Detect which cell encompasses the target text, then output its [x, y] center coordinate. 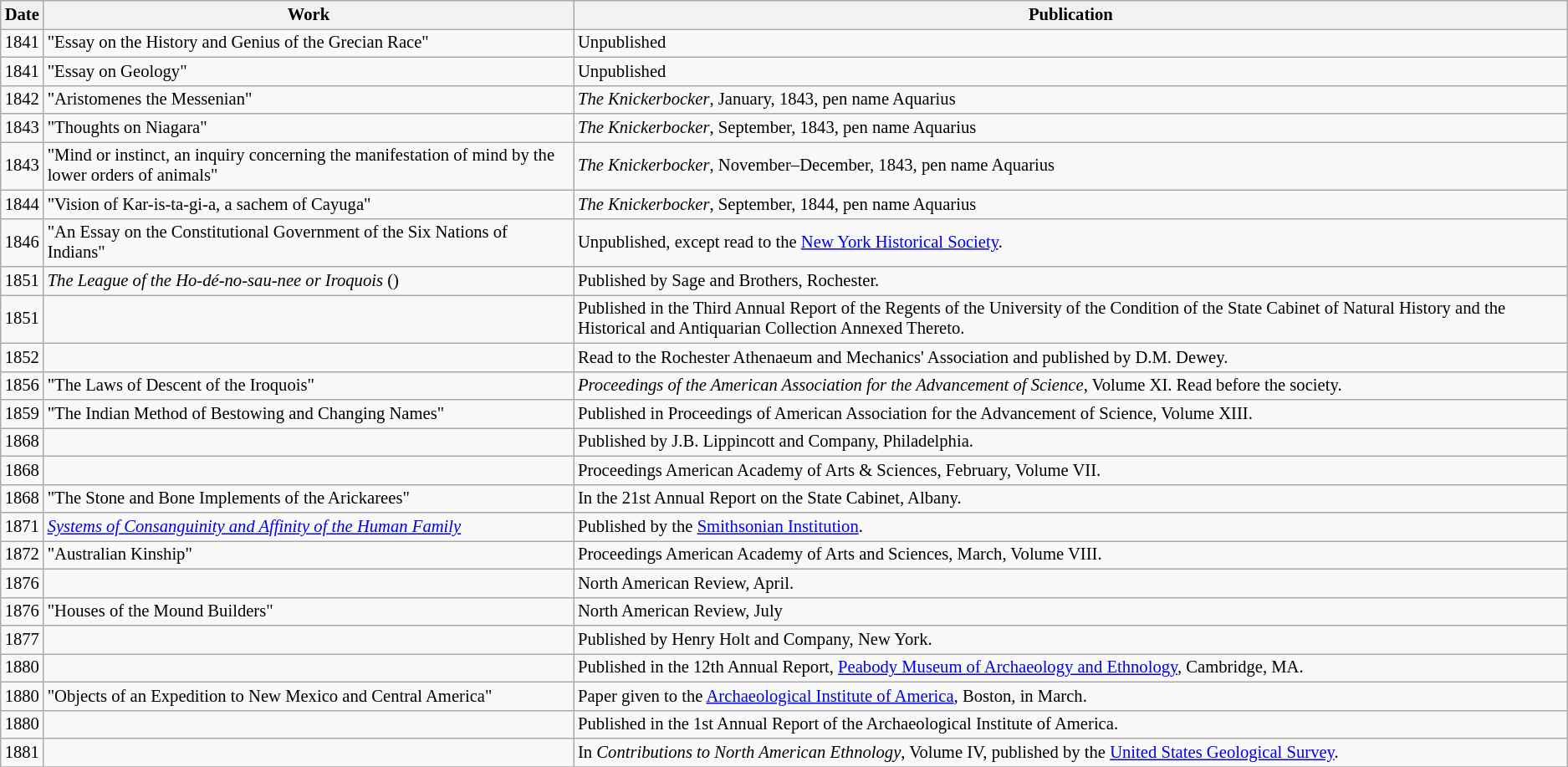
Paper given to the Archaeological Institute of America, Boston, in March. [1070, 696]
In Contributions to North American Ethnology, Volume IV, published by the United States Geological Survey. [1070, 752]
North American Review, April. [1070, 583]
1877 [22, 640]
Systems of Consanguinity and Affinity of the Human Family [309, 526]
The League of the Ho-dé-no-sau-nee or Iroquois () [309, 280]
"Objects of an Expedition to New Mexico and Central America" [309, 696]
Published by Henry Holt and Company, New York. [1070, 640]
1872 [22, 555]
1842 [22, 100]
Published in the 12th Annual Report, Peabody Museum of Archaeology and Ethnology, Cambridge, MA. [1070, 667]
The Knickerbocker, November–December, 1843, pen name Aquarius [1070, 166]
"Aristomenes the Messenian" [309, 100]
Published in the 1st Annual Report of the Archaeological Institute of America. [1070, 724]
1881 [22, 752]
1846 [22, 243]
North American Review, July [1070, 611]
Published by the Smithsonian Institution. [1070, 526]
1859 [22, 414]
1871 [22, 526]
Published by J.B. Lippincott and Company, Philadelphia. [1070, 442]
Proceedings American Academy of Arts and Sciences, March, Volume VIII. [1070, 555]
Proceedings American Academy of Arts & Sciences, February, Volume VII. [1070, 470]
Work [309, 14]
Unpublished, except read to the New York Historical Society. [1070, 243]
"Australian Kinship" [309, 555]
The Knickerbocker, September, 1844, pen name Aquarius [1070, 204]
"The Laws of Descent of the Iroquois" [309, 386]
Publication [1070, 14]
Published by Sage and Brothers, Rochester. [1070, 280]
1844 [22, 204]
1852 [22, 357]
Date [22, 14]
"The Indian Method of Bestowing and Changing Names" [309, 414]
"The Stone and Bone Implements of the Arickarees" [309, 499]
Published in Proceedings of American Association for the Advancement of Science, Volume XIII. [1070, 414]
"Thoughts on Niagara" [309, 128]
"Essay on the History and Genius of the Grecian Race" [309, 43]
"Mind or instinct, an inquiry concerning the manifestation of mind by the lower orders of animals" [309, 166]
The Knickerbocker, January, 1843, pen name Aquarius [1070, 100]
Read to the Rochester Athenaeum and Mechanics' Association and published by D.M. Dewey. [1070, 357]
"Vision of Kar-is-ta-gi-a, a sachem of Cayuga" [309, 204]
"Houses of the Mound Builders" [309, 611]
1856 [22, 386]
Proceedings of the American Association for the Advancement of Science, Volume XI. Read before the society. [1070, 386]
In the 21st Annual Report on the State Cabinet, Albany. [1070, 499]
"An Essay on the Constitutional Government of the Six Nations of Indians" [309, 243]
The Knickerbocker, September, 1843, pen name Aquarius [1070, 128]
"Essay on Geology" [309, 71]
